Scan for the cell matching the given text and deliver its [X, Y] coordinate at center. 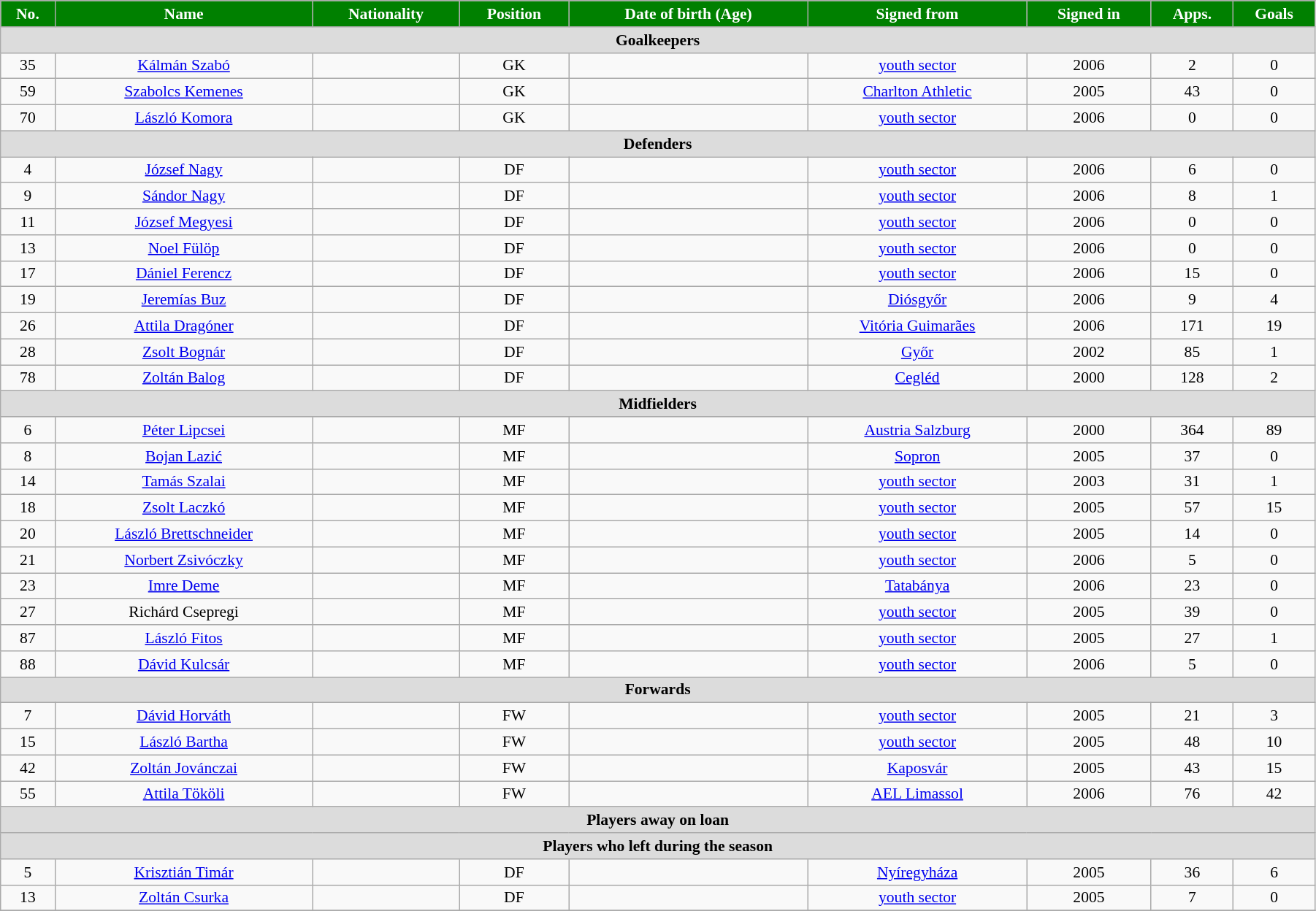
Norbert Zsivóczky [184, 560]
Zoltán Csurka [184, 898]
87 [28, 638]
Noel Fülöp [184, 248]
Tamás Szalai [184, 482]
Richárd Csepregi [184, 612]
Győr [917, 352]
Zoltán Balog [184, 378]
Forwards [658, 690]
89 [1274, 430]
Name [184, 14]
Attila Dragóner [184, 326]
Kaposvár [917, 768]
Austria Salzburg [917, 430]
Zoltán Jovánczai [184, 768]
36 [1192, 872]
Apps. [1192, 14]
Bojan Lazić [184, 456]
Midfielders [658, 404]
Sopron [917, 456]
Position [514, 14]
László Komora [184, 118]
48 [1192, 742]
Goals [1274, 14]
Péter Lipcsei [184, 430]
László Bartha [184, 742]
Tatabánya [917, 586]
Jeremías Buz [184, 300]
35 [28, 66]
Defenders [658, 144]
Krisztián Timár [184, 872]
Szabolcs Kemenes [184, 92]
3 [1274, 716]
18 [28, 508]
85 [1192, 352]
57 [1192, 508]
11 [28, 222]
Signed from [917, 14]
Imre Deme [184, 586]
Vitória Guimarães [917, 326]
Nationality [386, 14]
Cegléd [917, 378]
Date of birth (Age) [688, 14]
2003 [1089, 482]
128 [1192, 378]
Nyíregyháza [917, 872]
Zsolt Laczkó [184, 508]
Signed in [1089, 14]
Dávid Horváth [184, 716]
László Brettschneider [184, 534]
364 [1192, 430]
31 [1192, 482]
Players away on loan [658, 820]
55 [28, 794]
Diósgyőr [917, 300]
2002 [1089, 352]
88 [28, 664]
Attila Tököli [184, 794]
Charlton Athletic [917, 92]
10 [1274, 742]
Dániel Ferencz [184, 274]
Sándor Nagy [184, 196]
26 [28, 326]
József Nagy [184, 170]
59 [28, 92]
Kálmán Szabó [184, 66]
28 [28, 352]
AEL Limassol [917, 794]
Zsolt Bognár [184, 352]
70 [28, 118]
László Fitos [184, 638]
17 [28, 274]
37 [1192, 456]
171 [1192, 326]
József Megyesi [184, 222]
Players who left during the season [658, 846]
39 [1192, 612]
Dávid Kulcsár [184, 664]
No. [28, 14]
78 [28, 378]
76 [1192, 794]
Goalkeepers [658, 40]
20 [28, 534]
